Output the [x, y] coordinate of the center of the cell containing the given text.  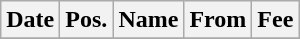
Date [30, 20]
Name [148, 20]
Pos. [86, 20]
From [218, 20]
Fee [276, 20]
